Locate the cell with the specified text and output its [x, y] center coordinate. 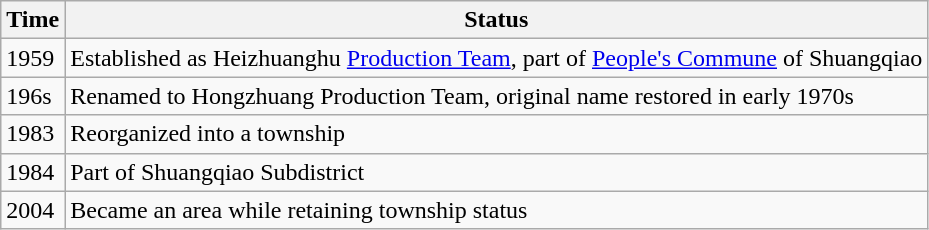
Status [496, 20]
1959 [33, 58]
196s [33, 96]
Established as Heizhuanghu Production Team, part of People's Commune of Shuangqiao [496, 58]
Renamed to Hongzhuang Production Team, original name restored in early 1970s [496, 96]
1984 [33, 172]
2004 [33, 210]
1983 [33, 134]
Reorganized into a township [496, 134]
Became an area while retaining township status [496, 210]
Part of Shuangqiao Subdistrict [496, 172]
Time [33, 20]
